Pinpoint the cell where the given text exists, returning its (X, Y) midpoint coordinate. 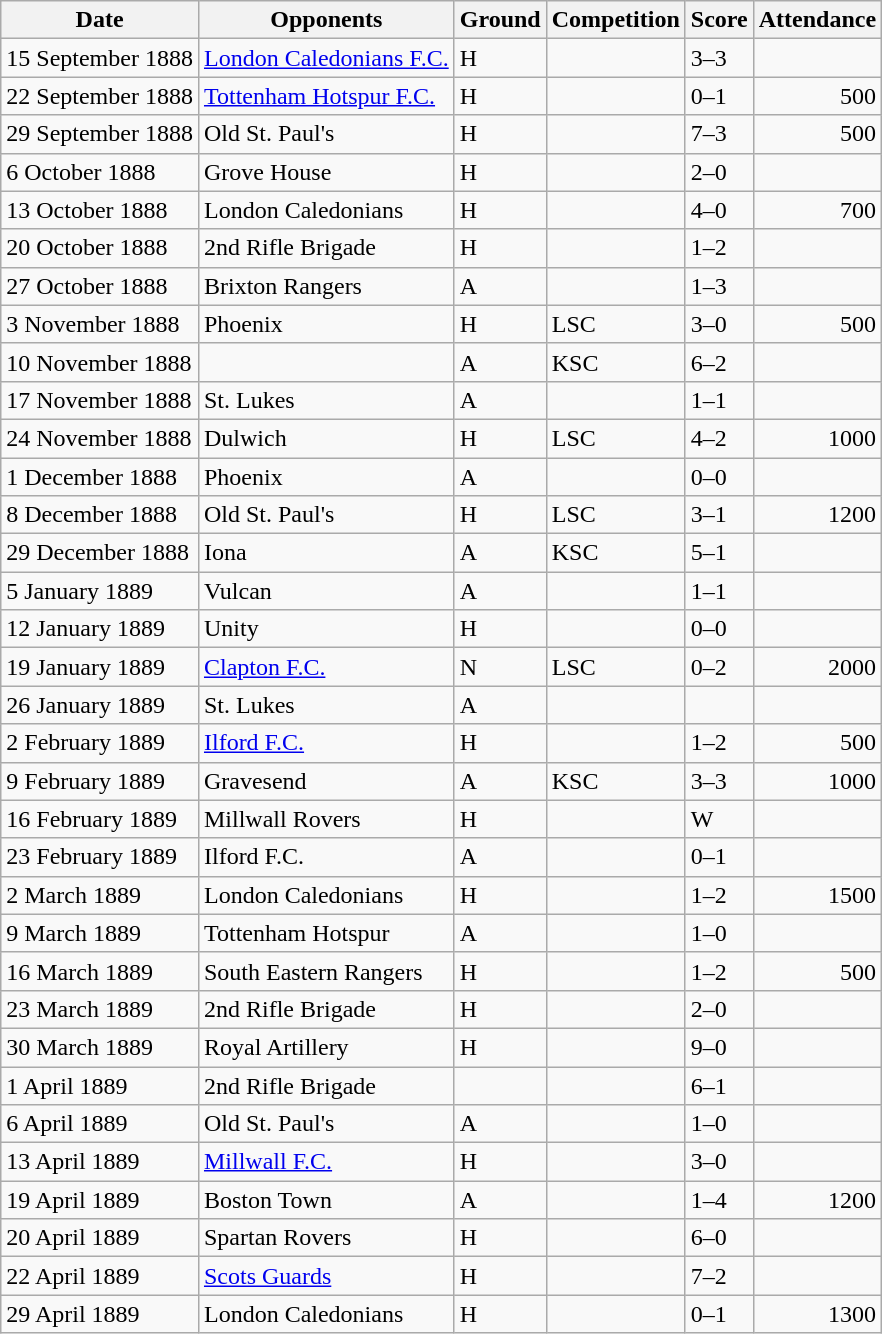
29 September 1888 (100, 134)
24 November 1888 (100, 438)
Tottenham Hotspur F.C. (326, 96)
26 January 1889 (100, 705)
Boston Town (326, 1200)
Royal Artillery (326, 1047)
Ground (500, 20)
1300 (817, 1314)
2000 (817, 667)
Vulcan (326, 591)
Dulwich (326, 438)
1–3 (719, 286)
23 March 1889 (100, 1009)
1–4 (719, 1200)
7–2 (719, 1276)
Grove House (326, 172)
Attendance (817, 20)
4–0 (719, 210)
20 April 1889 (100, 1238)
Score (719, 20)
10 November 1888 (100, 362)
5 January 1889 (100, 591)
3 November 1888 (100, 324)
19 April 1889 (100, 1200)
Millwall F.C. (326, 1162)
29 December 1888 (100, 553)
13 April 1889 (100, 1162)
1 December 1888 (100, 477)
Opponents (326, 20)
9–0 (719, 1047)
12 January 1889 (100, 629)
16 February 1889 (100, 819)
2 February 1889 (100, 743)
30 March 1889 (100, 1047)
6–1 (719, 1085)
2 March 1889 (100, 895)
6–0 (719, 1238)
Gravesend (326, 781)
17 November 1888 (100, 400)
19 January 1889 (100, 667)
5–1 (719, 553)
Scots Guards (326, 1276)
9 February 1889 (100, 781)
South Eastern Rangers (326, 971)
6 October 1888 (100, 172)
7–3 (719, 134)
700 (817, 210)
Brixton Rangers (326, 286)
Clapton F.C. (326, 667)
20 October 1888 (100, 248)
27 October 1888 (100, 286)
London Caledonians F.C. (326, 58)
Date (100, 20)
Spartan Rovers (326, 1238)
3–1 (719, 515)
1500 (817, 895)
6 April 1889 (100, 1124)
16 March 1889 (100, 971)
4–2 (719, 438)
13 October 1888 (100, 210)
Tottenham Hotspur (326, 933)
22 April 1889 (100, 1276)
22 September 1888 (100, 96)
N (500, 667)
1 April 1889 (100, 1085)
8 December 1888 (100, 515)
15 September 1888 (100, 58)
29 April 1889 (100, 1314)
W (719, 819)
23 February 1889 (100, 857)
Unity (326, 629)
Iona (326, 553)
Millwall Rovers (326, 819)
Competition (616, 20)
0–2 (719, 667)
9 March 1889 (100, 933)
6–2 (719, 362)
